Capture the cell that displays the provided text and extract its [x, y] central coordinate. 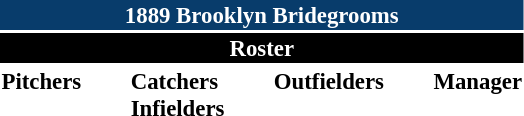
1889 Brooklyn Bridegrooms [262, 15]
Roster [262, 48]
